For the text-containing cell, return its midpoint in [x, y] coordinate format. 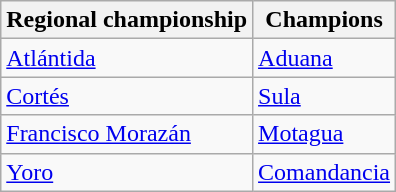
Champions [324, 20]
Yoro [127, 172]
Motagua [324, 134]
Cortés [127, 96]
Francisco Morazán [127, 134]
Sula [324, 96]
Atlántida [127, 58]
Regional championship [127, 20]
Aduana [324, 58]
Comandancia [324, 172]
